Pinpoint the cell where the given text exists, returning its [X, Y] midpoint coordinate. 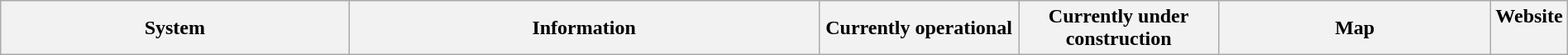
Map [1355, 28]
Website [1529, 28]
System [175, 28]
Currently operational [918, 28]
Currently under construction [1119, 28]
Information [584, 28]
